Determine the [X, Y] coordinate at the center of the cell enclosing the given text.  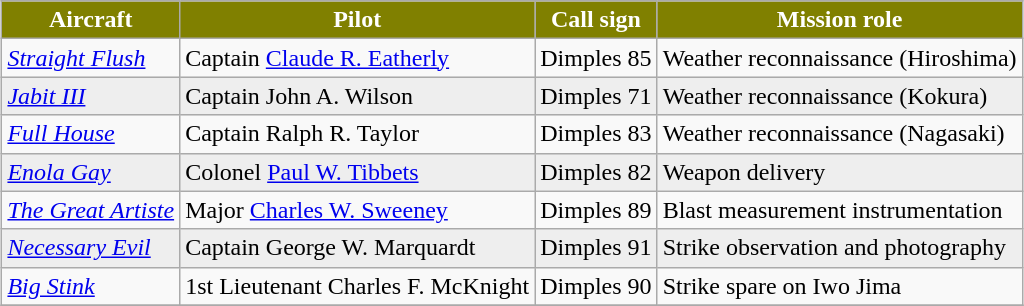
Dimples 89 [596, 210]
Mission role [840, 20]
Weather reconnaissance (Hiroshima) [840, 58]
Strike observation and photography [840, 248]
Weather reconnaissance (Nagasaki) [840, 134]
Dimples 90 [596, 286]
Pilot [358, 20]
Full House [91, 134]
Weapon delivery [840, 172]
Captain John A. Wilson [358, 96]
Big Stink [91, 286]
Captain Claude R. Eatherly [358, 58]
Aircraft [91, 20]
Dimples 85 [596, 58]
Blast measurement instrumentation [840, 210]
Captain Ralph R. Taylor [358, 134]
Dimples 91 [596, 248]
Necessary Evil [91, 248]
1st Lieutenant Charles F. McKnight [358, 286]
Strike spare on Iwo Jima [840, 286]
Call sign [596, 20]
Jabit III [91, 96]
Captain George W. Marquardt [358, 248]
Dimples 83 [596, 134]
Dimples 71 [596, 96]
Colonel Paul W. Tibbets [358, 172]
Enola Gay [91, 172]
Major Charles W. Sweeney [358, 210]
Dimples 82 [596, 172]
Straight Flush [91, 58]
Weather reconnaissance (Kokura) [840, 96]
The Great Artiste [91, 210]
